Locate the cell with the specified text and output its (x, y) center coordinate. 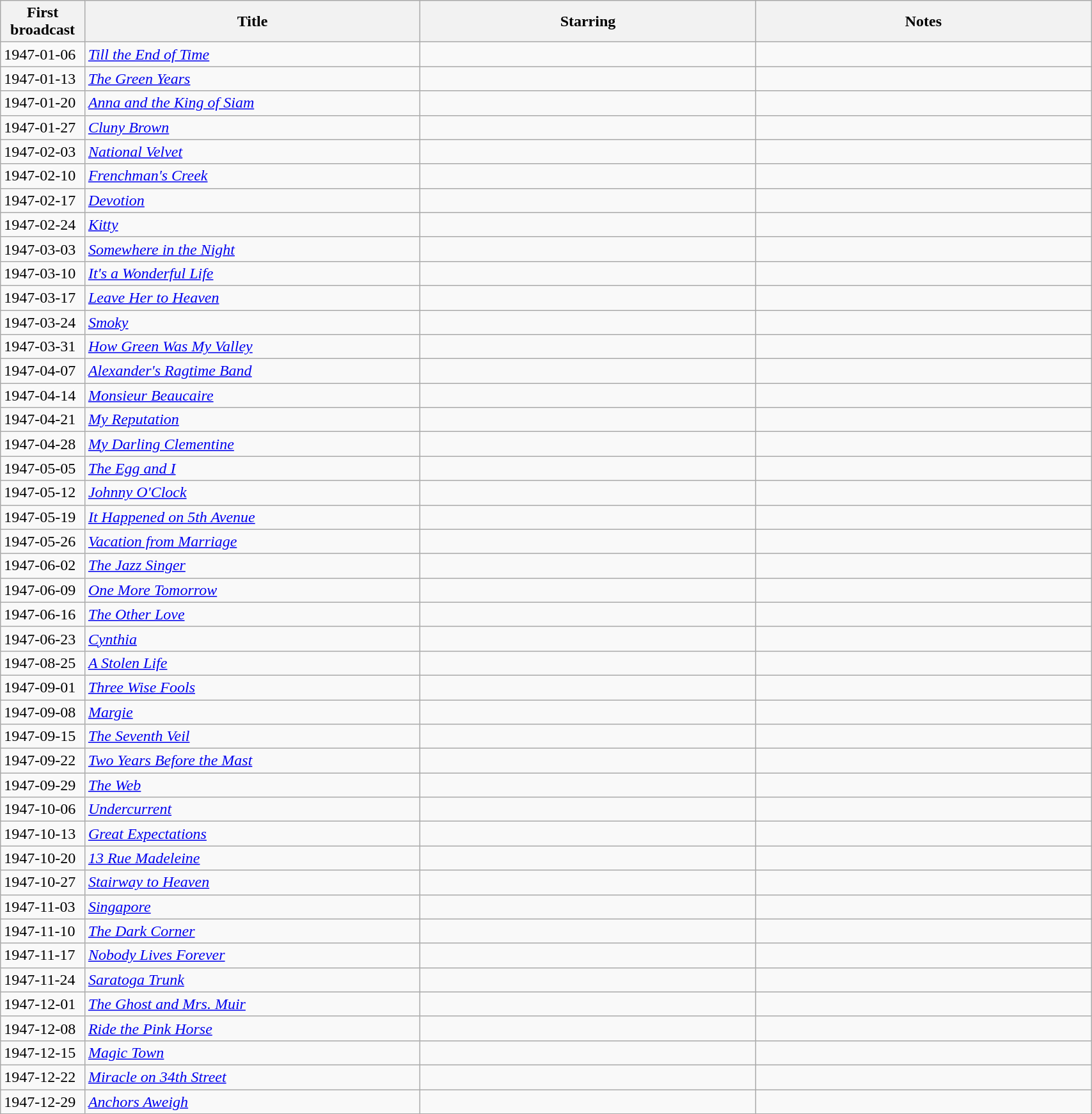
1947-10-20 (43, 858)
Starring (588, 22)
1947-09-08 (43, 712)
Ride the Pink Horse (252, 1028)
1947-10-27 (43, 882)
The Egg and I (252, 468)
Monsieur Beaucaire (252, 395)
1947-05-12 (43, 493)
1947-01-13 (43, 79)
Stairway to Heaven (252, 882)
1947-03-17 (43, 298)
1947-03-03 (43, 249)
1947-04-28 (43, 444)
1947-05-19 (43, 517)
1947-09-29 (43, 785)
1947-06-16 (43, 614)
Vacation from Marriage (252, 541)
First broadcast (43, 22)
Two Years Before the Mast (252, 761)
1947-11-10 (43, 931)
1947-12-08 (43, 1028)
Alexander's Ragtime Band (252, 371)
1947-04-14 (43, 395)
1947-01-06 (43, 54)
1947-03-31 (43, 347)
1947-01-20 (43, 103)
1947-11-17 (43, 955)
National Velvet (252, 152)
Johnny O'Clock (252, 493)
The Ghost and Mrs. Muir (252, 1004)
Miracle on 34th Street (252, 1077)
Till the End of Time (252, 54)
Margie (252, 712)
1947-10-13 (43, 834)
Smoky (252, 322)
The Seventh Veil (252, 736)
Somewhere in the Night (252, 249)
The Green Years (252, 79)
Cluny Brown (252, 127)
My Reputation (252, 420)
Leave Her to Heaven (252, 298)
Frenchman's Creek (252, 176)
1947-02-17 (43, 200)
1947-06-09 (43, 590)
1947-12-29 (43, 1101)
13 Rue Madeleine (252, 858)
Three Wise Fools (252, 687)
Title (252, 22)
Notes (923, 22)
Undercurrent (252, 809)
1947-09-22 (43, 761)
1947-11-03 (43, 907)
My Darling Clementine (252, 444)
1947-04-21 (43, 420)
How Green Was My Valley (252, 347)
It Happened on 5th Avenue (252, 517)
The Web (252, 785)
Anna and the King of Siam (252, 103)
Magic Town (252, 1053)
1947-12-22 (43, 1077)
1947-09-01 (43, 687)
1947-05-05 (43, 468)
1947-04-07 (43, 371)
One More Tomorrow (252, 590)
1947-12-15 (43, 1053)
The Dark Corner (252, 931)
1947-03-24 (43, 322)
Nobody Lives Forever (252, 955)
1947-02-10 (43, 176)
1947-05-26 (43, 541)
Saratoga Trunk (252, 980)
A Stolen Life (252, 663)
The Jazz Singer (252, 566)
Cynthia (252, 639)
Great Expectations (252, 834)
Devotion (252, 200)
1947-06-02 (43, 566)
Kitty (252, 225)
1947-02-03 (43, 152)
1947-08-25 (43, 663)
Singapore (252, 907)
1947-02-24 (43, 225)
1947-11-24 (43, 980)
1947-06-23 (43, 639)
It's a Wonderful Life (252, 273)
1947-01-27 (43, 127)
The Other Love (252, 614)
1947-12-01 (43, 1004)
1947-03-10 (43, 273)
Anchors Aweigh (252, 1101)
1947-09-15 (43, 736)
1947-10-06 (43, 809)
